Locate the cell with the specified text and output its (X, Y) center coordinate. 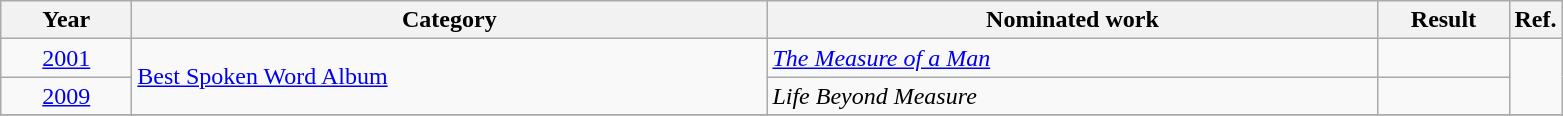
Nominated work (1072, 20)
2001 (66, 58)
Life Beyond Measure (1072, 96)
Ref. (1536, 20)
Best Spoken Word Album (450, 77)
Result (1444, 20)
The Measure of a Man (1072, 58)
Year (66, 20)
Category (450, 20)
2009 (66, 96)
